Output the (x, y) coordinate of the center of the cell containing the given text.  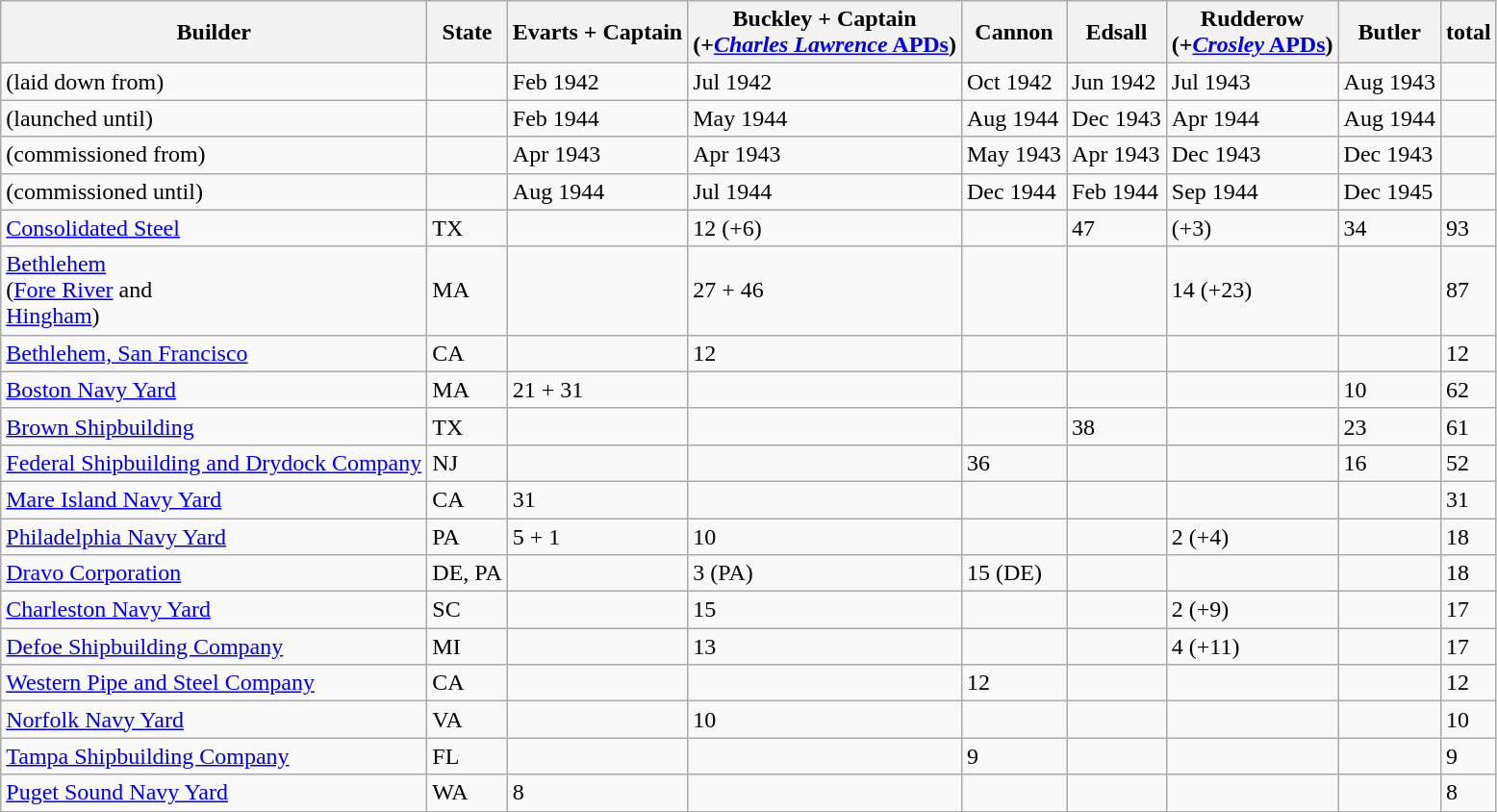
Federal Shipbuilding and Drydock Company (214, 463)
93 (1468, 228)
Dravo Corporation (214, 573)
47 (1117, 228)
Jul 1944 (825, 191)
12 (+6) (825, 228)
Builder (214, 33)
2 (+4) (1253, 536)
Western Pipe and Steel Company (214, 683)
NJ (468, 463)
15 (825, 610)
Sep 1944 (1253, 191)
WA (468, 793)
Jul 1943 (1253, 82)
(commissioned from) (214, 155)
Philadelphia Navy Yard (214, 536)
2 (+9) (1253, 610)
Evarts + Captain (596, 33)
5 + 1 (596, 536)
Buckley + Captain (+Charles Lawrence APDs) (825, 33)
VA (468, 720)
16 (1389, 463)
Feb 1942 (596, 82)
87 (1468, 291)
SC (468, 610)
38 (1117, 426)
52 (1468, 463)
(laid down from) (214, 82)
Bethlehem, San Francisco (214, 353)
(commissioned until) (214, 191)
FL (468, 756)
(+3) (1253, 228)
Dec 1945 (1389, 191)
State (468, 33)
23 (1389, 426)
PA (468, 536)
Consolidated Steel (214, 228)
Defoe Shipbuilding Company (214, 647)
total (1468, 33)
Cannon (1014, 33)
DE, PA (468, 573)
21 + 31 (596, 390)
Boston Navy Yard (214, 390)
Apr 1944 (1253, 118)
Butler (1389, 33)
Mare Island Navy Yard (214, 499)
13 (825, 647)
Rudderow (+Crosley APDs) (1253, 33)
May 1943 (1014, 155)
Oct 1942 (1014, 82)
4 (+11) (1253, 647)
Dec 1944 (1014, 191)
May 1944 (825, 118)
Bethlehem(Fore River and Hingham) (214, 291)
34 (1389, 228)
Tampa Shipbuilding Company (214, 756)
15 (DE) (1014, 573)
36 (1014, 463)
Puget Sound Navy Yard (214, 793)
3 (PA) (825, 573)
Jul 1942 (825, 82)
14 (+23) (1253, 291)
Aug 1943 (1389, 82)
(launched until) (214, 118)
Charleston Navy Yard (214, 610)
Jun 1942 (1117, 82)
Edsall (1117, 33)
Norfolk Navy Yard (214, 720)
61 (1468, 426)
MI (468, 647)
27 + 46 (825, 291)
Brown Shipbuilding (214, 426)
62 (1468, 390)
